Find where the given text appears and provide that cell's center as (x, y) coordinate. 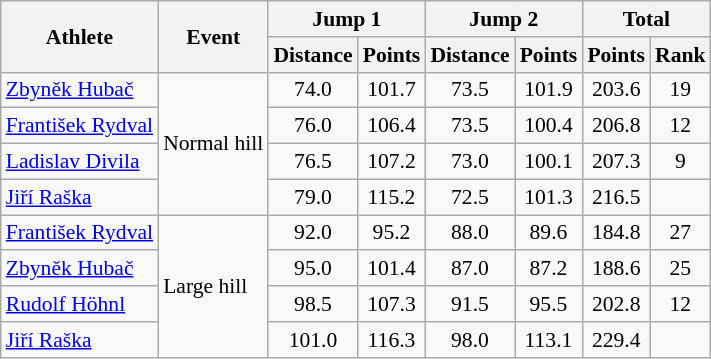
72.5 (470, 197)
Total (646, 19)
Normal hill (213, 143)
Athlete (80, 36)
Event (213, 36)
229.4 (616, 340)
25 (680, 269)
Jump 1 (346, 19)
98.5 (312, 304)
Ladislav Divila (80, 162)
101.3 (549, 197)
73.0 (470, 162)
79.0 (312, 197)
100.1 (549, 162)
91.5 (470, 304)
203.6 (616, 90)
101.9 (549, 90)
206.8 (616, 126)
100.4 (549, 126)
107.2 (392, 162)
89.6 (549, 233)
74.0 (312, 90)
Rudolf Höhnl (80, 304)
101.7 (392, 90)
101.4 (392, 269)
95.5 (549, 304)
107.3 (392, 304)
87.0 (470, 269)
95.0 (312, 269)
202.8 (616, 304)
95.2 (392, 233)
101.0 (312, 340)
76.5 (312, 162)
106.4 (392, 126)
188.6 (616, 269)
Jump 2 (504, 19)
98.0 (470, 340)
92.0 (312, 233)
19 (680, 90)
76.0 (312, 126)
27 (680, 233)
115.2 (392, 197)
113.1 (549, 340)
116.3 (392, 340)
87.2 (549, 269)
184.8 (616, 233)
88.0 (470, 233)
207.3 (616, 162)
Rank (680, 55)
216.5 (616, 197)
9 (680, 162)
Large hill (213, 286)
